Scan for the cell matching the given text and deliver its (X, Y) coordinate at center. 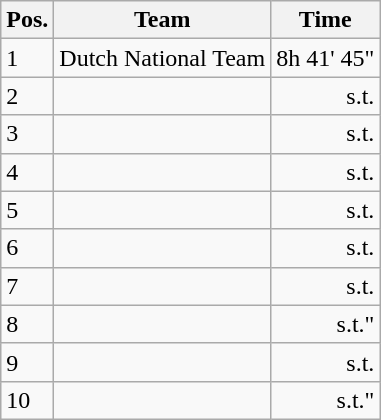
Time (326, 20)
7 (28, 286)
Team (162, 20)
2 (28, 96)
Dutch National Team (162, 58)
5 (28, 210)
1 (28, 58)
3 (28, 134)
Pos. (28, 20)
8 (28, 324)
9 (28, 362)
10 (28, 400)
6 (28, 248)
4 (28, 172)
8h 41' 45" (326, 58)
